Determine the [x, y] coordinate at the center of the cell enclosing the given text.  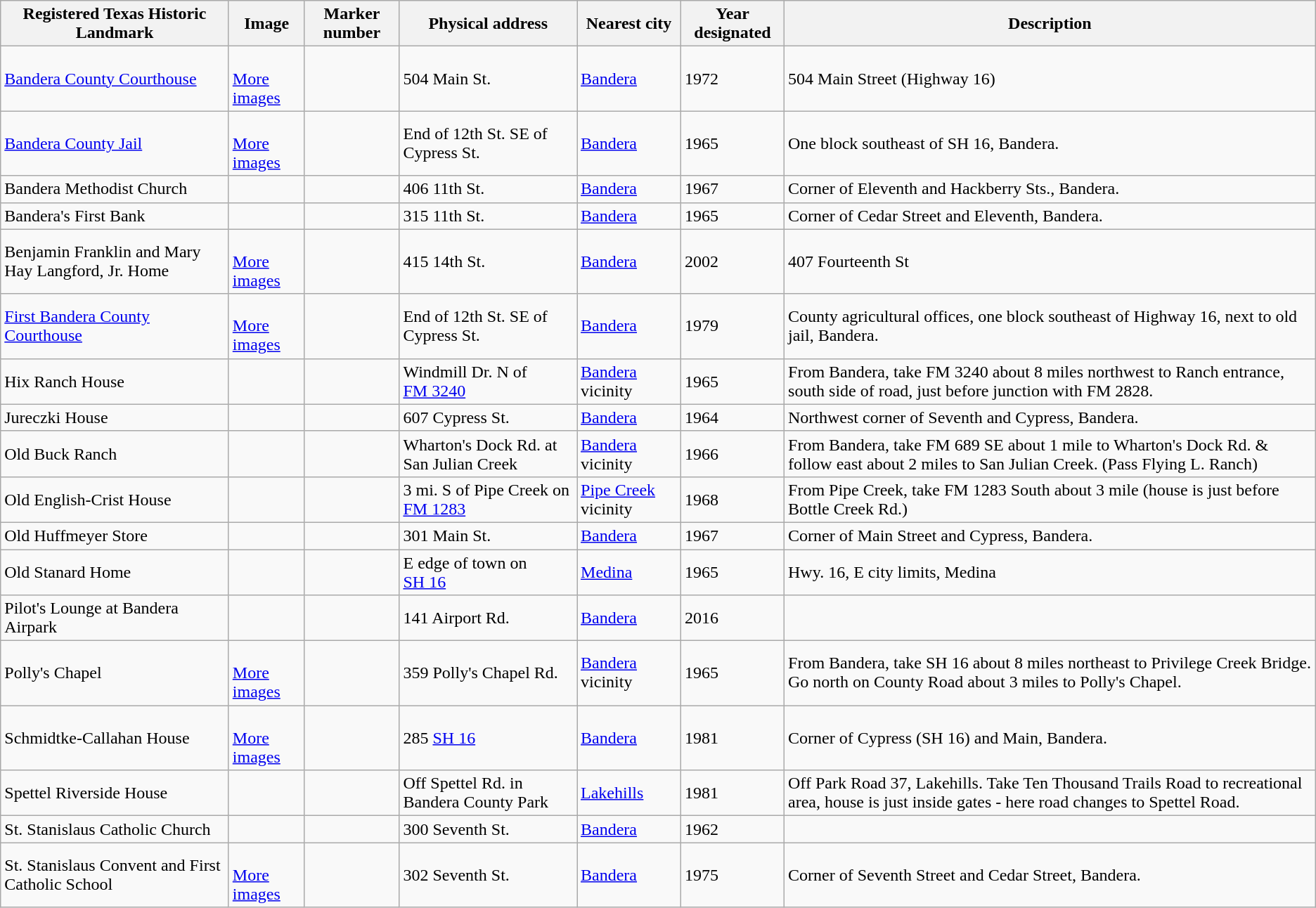
County agricultural offices, one block southeast of Highway 16, next to old jail, Bandera. [1050, 326]
First Bandera County Courthouse [115, 326]
One block southeast of SH 16, Bandera. [1050, 143]
Old Huffmeyer Store [115, 536]
Registered Texas Historic Landmark [115, 24]
From Pipe Creek, take FM 1283 South about 3 mile (house is just before Bottle Creek Rd.) [1050, 499]
301 Main St. [488, 536]
1962 [733, 829]
From Bandera, take SH 16 about 8 miles northeast to Privilege Creek Bridge. Go north on County Road about 3 miles to Polly's Chapel. [1050, 673]
Old Stanard Home [115, 572]
2002 [733, 261]
1975 [733, 875]
406 11th St. [488, 189]
Description [1050, 24]
Wharton's Dock Rd. at San Julian Creek [488, 454]
Off Park Road 37, Lakehills. Take Ten Thousand Trails Road to recreational area, house is just inside gates - here road changes to Spettel Road. [1050, 793]
Bandera County Jail [115, 143]
Spettel Riverside House [115, 793]
Medina [629, 572]
1966 [733, 454]
Corner of Cedar Street and Eleventh, Bandera. [1050, 216]
Lakehills [629, 793]
285 SH 16 [488, 738]
Corner of Eleventh and Hackberry Sts., Bandera. [1050, 189]
Pipe Creek vicinity [629, 499]
Pilot's Lounge at Bandera Airpark [115, 618]
Marker number [351, 24]
302 Seventh St. [488, 875]
From Bandera, take FM 3240 about 8 miles northwest to Ranch entrance, south side of road, just before junction with FM 2828. [1050, 381]
Bandera Methodist Church [115, 189]
Corner of Main Street and Cypress, Bandera. [1050, 536]
Off Spettel Rd. in Bandera County Park [488, 793]
Old English-Crist House [115, 499]
2016 [733, 618]
315 11th St. [488, 216]
Jureczki House [115, 417]
Year designated [733, 24]
Physical address [488, 24]
415 14th St. [488, 261]
Corner of Cypress (SH 16) and Main, Bandera. [1050, 738]
Schmidtke-Callahan House [115, 738]
141 Airport Rd. [488, 618]
Hix Ranch House [115, 381]
607 Cypress St. [488, 417]
Polly's Chapel [115, 673]
3 mi. S of Pipe Creek on FM 1283 [488, 499]
St. Stanislaus Convent and First Catholic School [115, 875]
359 Polly's Chapel Rd. [488, 673]
1972 [733, 79]
1979 [733, 326]
Benjamin Franklin and Mary Hay Langford, Jr. Home [115, 261]
1968 [733, 499]
From Bandera, take FM 689 SE about 1 mile to Wharton's Dock Rd. & follow east about 2 miles to San Julian Creek. (Pass Flying L. Ranch) [1050, 454]
Corner of Seventh Street and Cedar Street, Bandera. [1050, 875]
407 Fourteenth St [1050, 261]
Northwest corner of Seventh and Cypress, Bandera. [1050, 417]
Windmill Dr. N of FM 3240 [488, 381]
E edge of town on SH 16 [488, 572]
Bandera's First Bank [115, 216]
1964 [733, 417]
Bandera County Courthouse [115, 79]
Hwy. 16, E city limits, Medina [1050, 572]
Image [266, 24]
300 Seventh St. [488, 829]
Old Buck Ranch [115, 454]
504 Main St. [488, 79]
Nearest city [629, 24]
St. Stanislaus Catholic Church [115, 829]
504 Main Street (Highway 16) [1050, 79]
